Search for the cell housing the specified text and yield its (x, y) center coordinate. 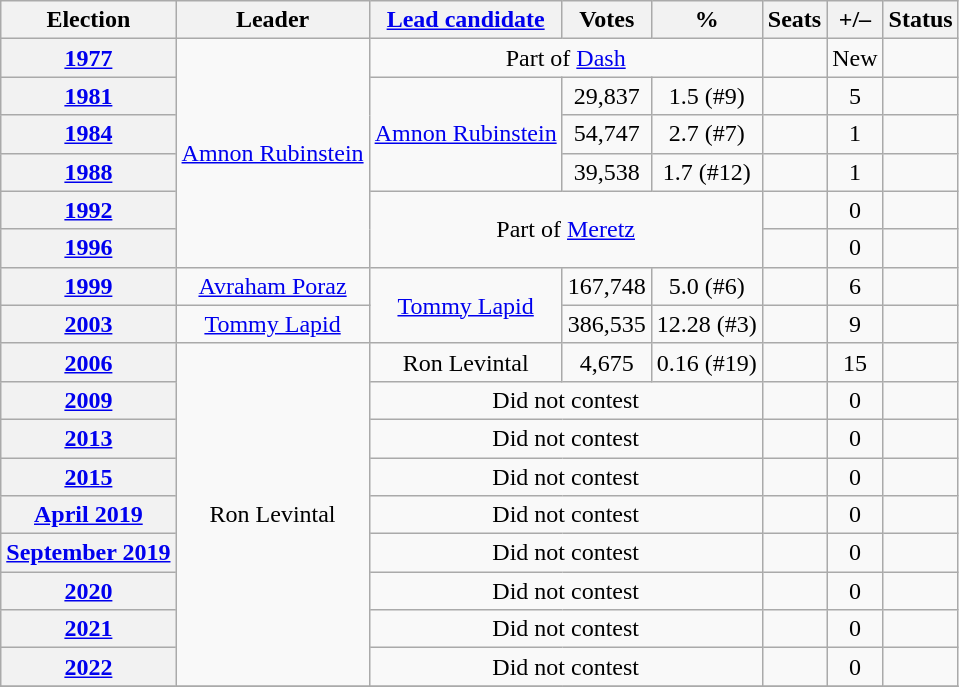
2022 (88, 667)
1992 (88, 210)
Votes (606, 20)
2003 (88, 324)
5 (855, 96)
1977 (88, 58)
2009 (88, 400)
1988 (88, 172)
Avraham Poraz (272, 286)
Election (88, 20)
2013 (88, 438)
1.7 (#12) (706, 172)
September 2019 (88, 553)
1.5 (#9) (706, 96)
1984 (88, 134)
0.16 (#19) (706, 362)
2.7 (#7) (706, 134)
9 (855, 324)
167,748 (606, 286)
54,747 (606, 134)
1981 (88, 96)
12.28 (#3) (706, 324)
4,675 (606, 362)
2021 (88, 629)
April 2019 (88, 515)
Part of Dash (566, 58)
1996 (88, 248)
2006 (88, 362)
Seats (794, 20)
Leader (272, 20)
Part of Meretz (566, 229)
386,535 (606, 324)
% (706, 20)
15 (855, 362)
New (855, 58)
1999 (88, 286)
5.0 (#6) (706, 286)
Status (920, 20)
Lead candidate (466, 20)
2015 (88, 477)
2020 (88, 591)
6 (855, 286)
+/– (855, 20)
39,538 (606, 172)
29,837 (606, 96)
